Determine the (X, Y) coordinate at the center of the cell enclosing the given text.  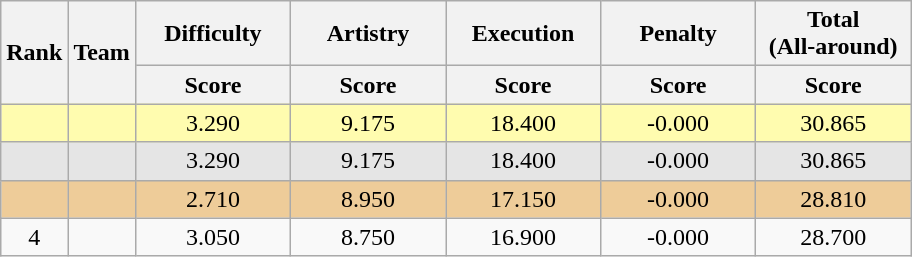
28.700 (834, 237)
Difficulty (212, 34)
Team (102, 52)
16.900 (524, 237)
Total(All-around) (834, 34)
2.710 (212, 199)
4 (34, 237)
Artistry (368, 34)
8.950 (368, 199)
8.750 (368, 237)
Rank (34, 52)
28.810 (834, 199)
17.150 (524, 199)
3.050 (212, 237)
Execution (524, 34)
Penalty (678, 34)
